Determine the (X, Y) coordinate at the center of the cell enclosing the given text.  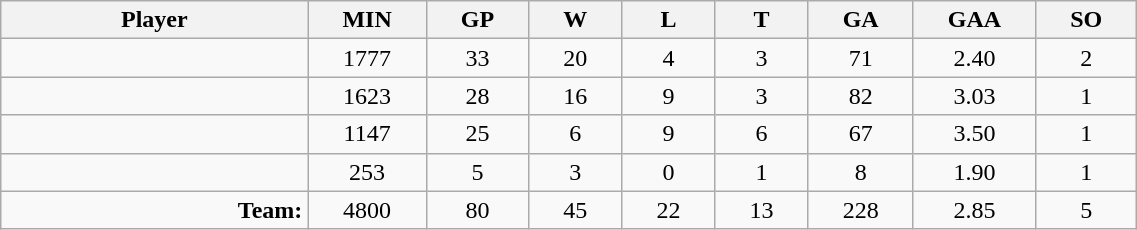
253 (367, 172)
1777 (367, 58)
13 (762, 210)
1623 (367, 96)
W (576, 20)
Player (154, 20)
GP (477, 20)
4 (668, 58)
80 (477, 210)
T (762, 20)
3.50 (974, 134)
20 (576, 58)
82 (860, 96)
1.90 (974, 172)
GAA (974, 20)
GA (860, 20)
L (668, 20)
45 (576, 210)
Team: (154, 210)
67 (860, 134)
8 (860, 172)
71 (860, 58)
2.40 (974, 58)
MIN (367, 20)
22 (668, 210)
33 (477, 58)
228 (860, 210)
16 (576, 96)
2 (1086, 58)
3.03 (974, 96)
25 (477, 134)
0 (668, 172)
1147 (367, 134)
28 (477, 96)
2.85 (974, 210)
4800 (367, 210)
SO (1086, 20)
